Provide the [x, y] coordinate of the cell's center where the given text is located.  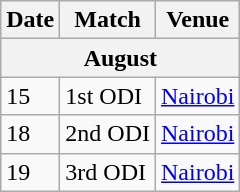
Match [108, 20]
Venue [198, 20]
19 [30, 172]
2nd ODI [108, 134]
15 [30, 96]
18 [30, 134]
Date [30, 20]
August [120, 58]
1st ODI [108, 96]
3rd ODI [108, 172]
